Identify which cell holds the provided text, then report its [X, Y] central coordinate. 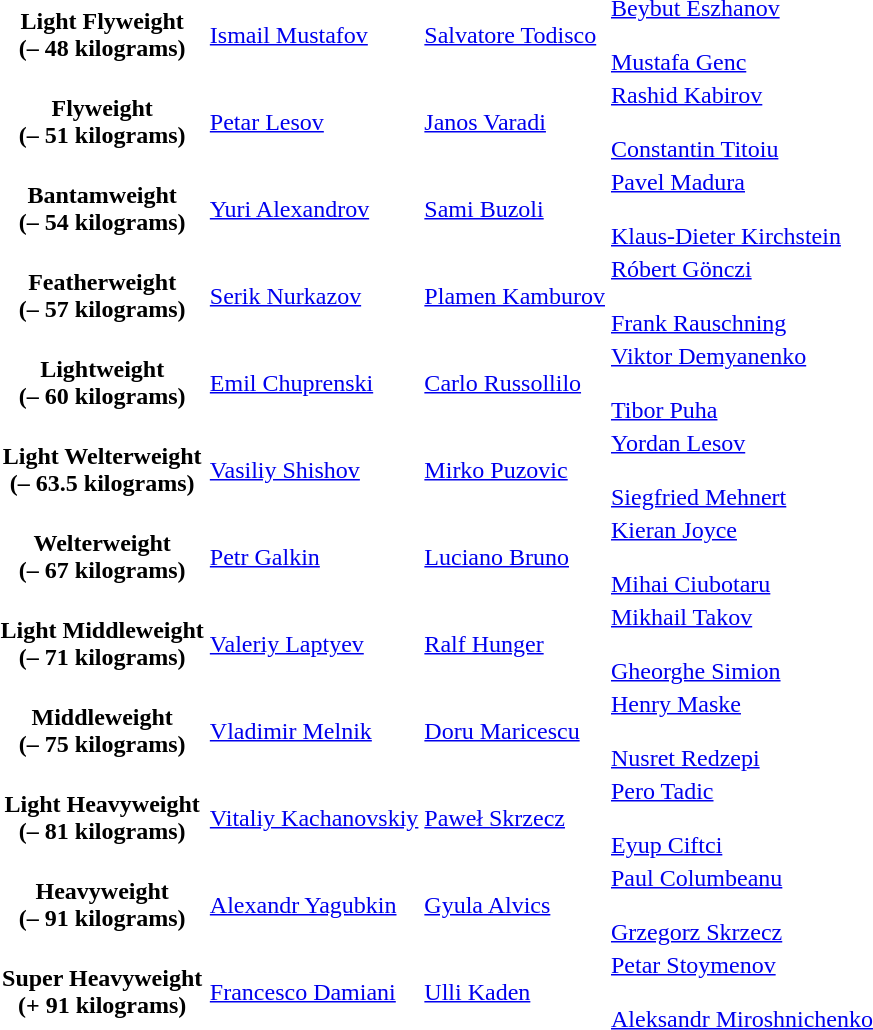
Doru Maricescu [515, 731]
Vitaliy Kachanovskiy [314, 818]
Petar Lesov [314, 122]
Ralf Hunger [515, 644]
Yuri Alexandrov [314, 209]
Carlo Russollilo [515, 383]
Paweł Skrzecz [515, 818]
Sami Buzoli [515, 209]
Gyula Alvics [515, 905]
Petr Galkin [314, 557]
Emil Chuprenski [314, 383]
Alexandr Yagubkin [314, 905]
Serik Nurkazov [314, 296]
Vasiliy Shishov [314, 470]
Luciano Bruno [515, 557]
Plamen Kamburov [515, 296]
Vladimir Melnik [314, 731]
Mirko Puzovic [515, 470]
Janos Varadi [515, 122]
Valeriy Laptyev [314, 644]
